Output the [x, y] coordinate of the center of the cell containing the given text.  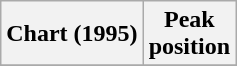
Peakposition [189, 34]
Chart (1995) [72, 34]
